Extract the [X, Y] coordinate from the center of the cell holding the provided text.  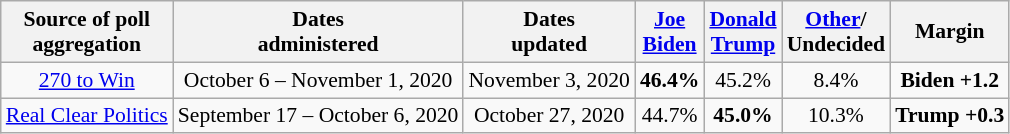
Other/Undecided [836, 32]
10.3% [836, 116]
JoeBiden [670, 32]
September 17 – October 6, 2020 [318, 116]
Dates administered [318, 32]
Source of pollaggregation [87, 32]
Trump +0.3 [950, 116]
Real Clear Politics [87, 116]
46.4% [670, 80]
8.4% [836, 80]
Margin [950, 32]
45.2% [742, 80]
Biden +1.2 [950, 80]
44.7% [670, 116]
270 to Win [87, 80]
November 3, 2020 [548, 80]
45.0% [742, 116]
Dates updated [548, 32]
October 27, 2020 [548, 116]
October 6 – November 1, 2020 [318, 80]
DonaldTrump [742, 32]
